Locate the cell with the specified text and output its [x, y] center coordinate. 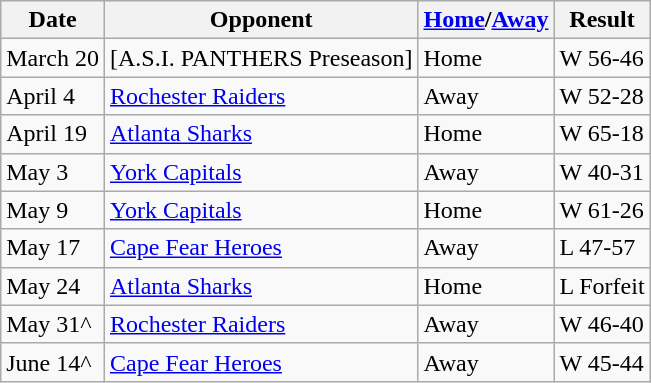
W 56-46 [602, 58]
Home/Away [486, 20]
June 14^ [53, 362]
Date [53, 20]
W 52-28 [602, 96]
[A.S.I. PANTHERS Preseason] [261, 58]
April 4 [53, 96]
W 61-26 [602, 210]
L Forfeit [602, 286]
Opponent [261, 20]
May 9 [53, 210]
May 3 [53, 172]
W 46-40 [602, 324]
W 40-31 [602, 172]
May 24 [53, 286]
April 19 [53, 134]
L 47-57 [602, 248]
March 20 [53, 58]
May 17 [53, 248]
Result [602, 20]
W 65-18 [602, 134]
May 31^ [53, 324]
W 45-44 [602, 362]
